Return [X, Y] of the center of cell containing provided text 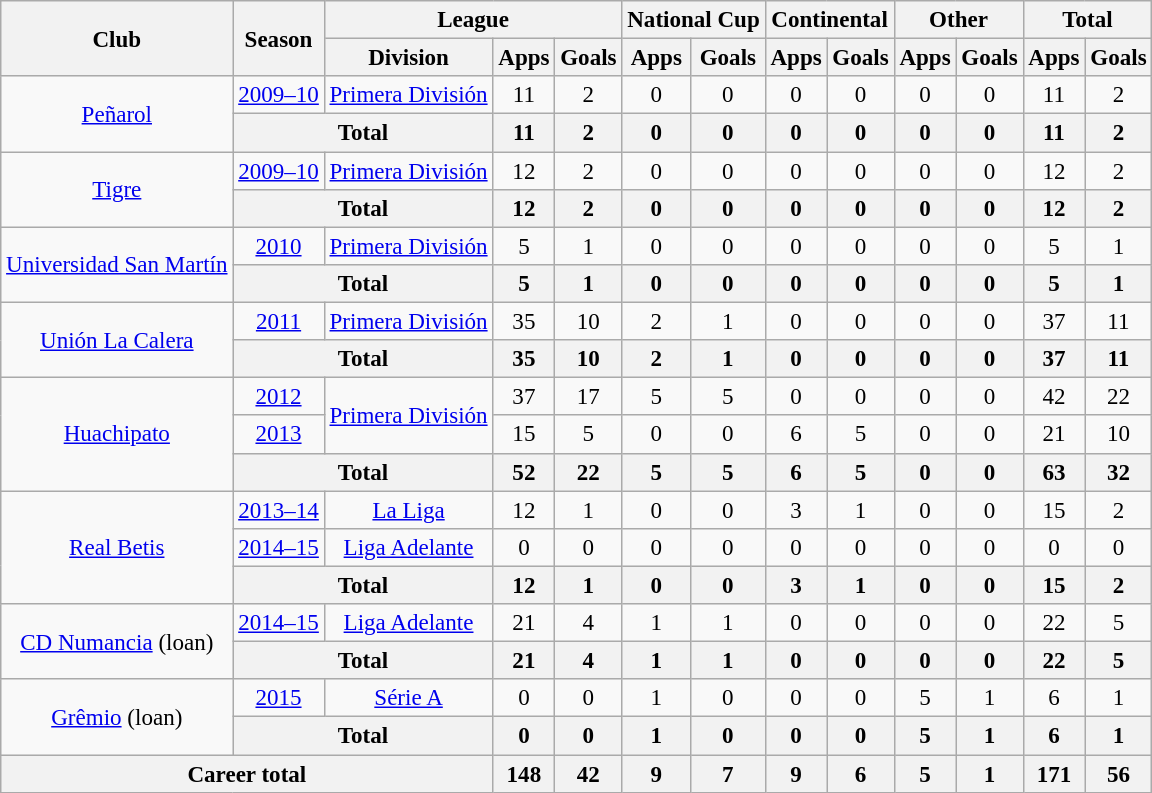
Unión La Calera [117, 340]
52 [524, 472]
La Liga [408, 510]
171 [1054, 774]
League [473, 20]
Peñarol [117, 114]
32 [1118, 472]
2012 [278, 397]
17 [588, 397]
Grêmio (loan) [117, 716]
CD Numancia (loan) [117, 642]
2013 [278, 435]
Club [117, 38]
2011 [278, 322]
Other [958, 20]
Huachipato [117, 434]
2010 [278, 246]
56 [1118, 774]
2013–14 [278, 510]
Continental [830, 20]
Série A [408, 698]
Universidad San Martín [117, 264]
Real Betis [117, 548]
2015 [278, 698]
148 [524, 774]
National Cup [694, 20]
Season [278, 38]
7 [728, 774]
Tigre [117, 190]
63 [1054, 472]
Division [408, 58]
Career total [247, 774]
